For the text-containing cell, return its midpoint in [x, y] coordinate format. 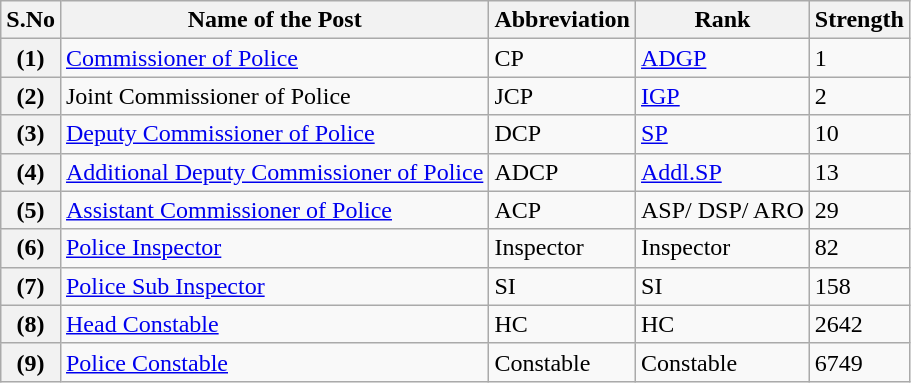
Assistant Commissioner of Police [274, 210]
IGP [723, 96]
DCP [562, 134]
(7) [31, 286]
29 [859, 210]
ACP [562, 210]
ASP/ DSP/ ARO [723, 210]
Name of the Post [274, 20]
(9) [31, 362]
Strength [859, 20]
Rank [723, 20]
2642 [859, 324]
S.No [31, 20]
Additional Deputy Commissioner of Police [274, 172]
158 [859, 286]
CP [562, 58]
Abbreviation [562, 20]
82 [859, 248]
Commissioner of Police [274, 58]
Police Constable [274, 362]
Addl.SP [723, 172]
SP [723, 134]
10 [859, 134]
(6) [31, 248]
(2) [31, 96]
(8) [31, 324]
JCP [562, 96]
ADGP [723, 58]
Joint Commissioner of Police [274, 96]
Police Sub Inspector [274, 286]
(3) [31, 134]
(1) [31, 58]
(4) [31, 172]
Head Constable [274, 324]
Police Inspector [274, 248]
13 [859, 172]
6749 [859, 362]
2 [859, 96]
1 [859, 58]
(5) [31, 210]
Deputy Commissioner of Police [274, 134]
ADCP [562, 172]
